Detect which cell encompasses the target text, then output its (x, y) center coordinate. 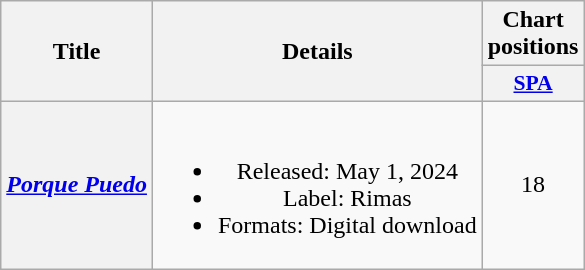
Details (317, 52)
SPA (533, 84)
18 (533, 184)
Chart positions (533, 34)
Released: May 1, 2024Label: RimasFormats: Digital download (317, 184)
Title (77, 52)
Porque Puedo (77, 184)
